Return [x, y] of the center of cell containing provided text 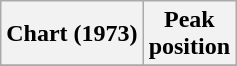
Peakposition [189, 34]
Chart (1973) [72, 34]
